Find where the given text appears and provide that cell's center as (x, y) coordinate. 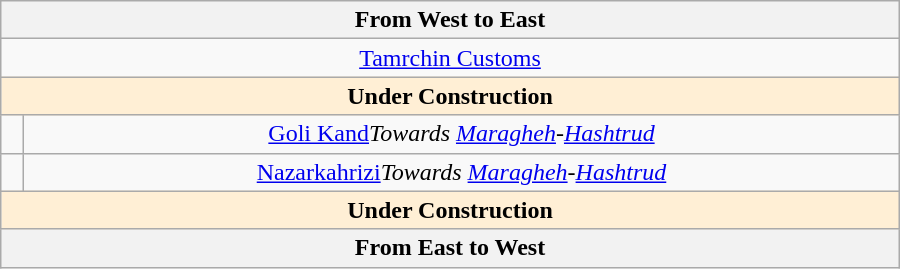
Tamrchin Customs (450, 58)
NazarkahriziTowards Maragheh-Hashtrud (462, 172)
Goli KandTowards Maragheh-Hashtrud (462, 134)
From East to West (450, 248)
From West to East (450, 20)
